From the cell containing the given text, extract its center point as (X, Y) coordinate. 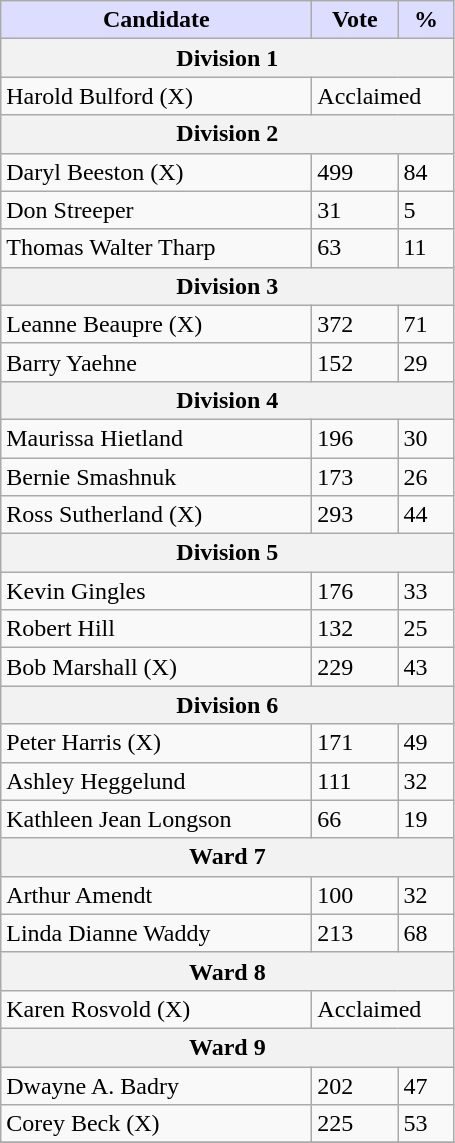
Division 2 (228, 134)
293 (355, 515)
Corey Beck (X) (156, 1124)
29 (426, 362)
Ward 7 (228, 857)
202 (355, 1085)
63 (355, 248)
229 (355, 667)
Division 3 (228, 286)
Barry Yaehne (156, 362)
132 (355, 629)
71 (426, 324)
Division 6 (228, 705)
66 (355, 819)
176 (355, 591)
Peter Harris (X) (156, 743)
213 (355, 933)
Candidate (156, 20)
Dwayne A. Badry (156, 1085)
Don Streeper (156, 210)
Leanne Beaupre (X) (156, 324)
100 (355, 895)
Thomas Walter Tharp (156, 248)
30 (426, 438)
171 (355, 743)
49 (426, 743)
43 (426, 667)
Linda Dianne Waddy (156, 933)
53 (426, 1124)
Ashley Heggelund (156, 781)
26 (426, 477)
25 (426, 629)
19 (426, 819)
111 (355, 781)
Division 5 (228, 553)
Kevin Gingles (156, 591)
Bernie Smashnuk (156, 477)
Ross Sutherland (X) (156, 515)
Maurissa Hietland (156, 438)
68 (426, 933)
Arthur Amendt (156, 895)
47 (426, 1085)
196 (355, 438)
173 (355, 477)
Vote (355, 20)
Division 4 (228, 400)
Bob Marshall (X) (156, 667)
Daryl Beeston (X) (156, 172)
Ward 8 (228, 971)
Division 1 (228, 58)
225 (355, 1124)
Ward 9 (228, 1047)
Harold Bulford (X) (156, 96)
372 (355, 324)
% (426, 20)
Kathleen Jean Longson (156, 819)
499 (355, 172)
11 (426, 248)
33 (426, 591)
5 (426, 210)
44 (426, 515)
31 (355, 210)
Karen Rosvold (X) (156, 1009)
Robert Hill (156, 629)
152 (355, 362)
84 (426, 172)
